Return the [X, Y] coordinate for the center point of the cell that contains the specified text.  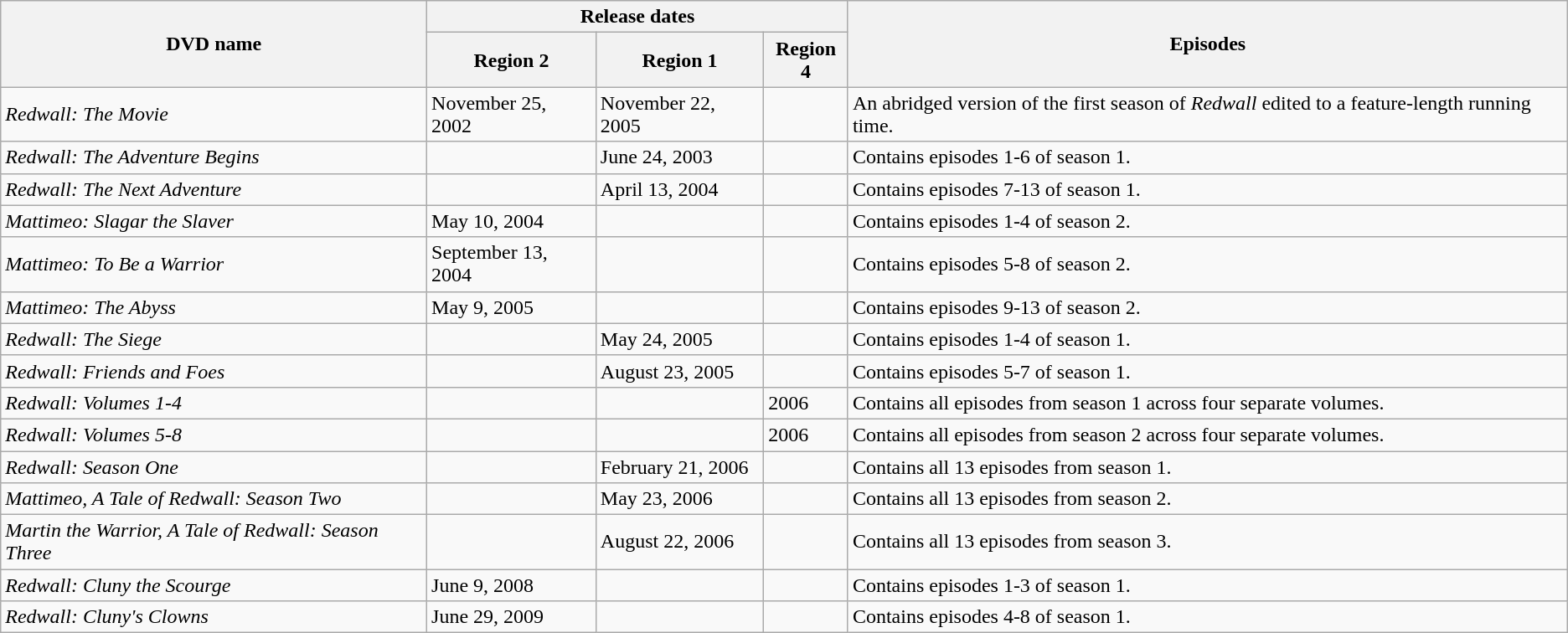
Contains all 13 episodes from season 2. [1208, 499]
Contains all episodes from season 2 across four separate volumes. [1208, 435]
November 25, 2002 [512, 114]
Region 2 [512, 60]
September 13, 2004 [512, 265]
Contains episodes 1-3 of season 1. [1208, 585]
Contains episodes 7-13 of season 1. [1208, 189]
Contains episodes 4-8 of season 1. [1208, 617]
August 23, 2005 [679, 371]
May 10, 2004 [512, 221]
Redwall: Friends and Foes [214, 371]
Redwall: Cluny's Clowns [214, 617]
Redwall: The Movie [214, 114]
Contains episodes 1-4 of season 2. [1208, 221]
May 9, 2005 [512, 307]
April 13, 2004 [679, 189]
Region 4 [806, 60]
August 22, 2006 [679, 543]
May 23, 2006 [679, 499]
Redwall: Cluny the Scourge [214, 585]
Redwall: Season One [214, 466]
Contains episodes 5-7 of season 1. [1208, 371]
Mattimeo, A Tale of Redwall: Season Two [214, 499]
June 24, 2003 [679, 157]
June 29, 2009 [512, 617]
Region 1 [679, 60]
Mattimeo: The Abyss [214, 307]
Contains episodes 1-4 of season 1. [1208, 339]
November 22, 2005 [679, 114]
Martin the Warrior, A Tale of Redwall: Season Three [214, 543]
Redwall: The Adventure Begins [214, 157]
February 21, 2006 [679, 466]
Redwall: The Next Adventure [214, 189]
Episodes [1208, 44]
Mattimeo: Slagar the Slaver [214, 221]
May 24, 2005 [679, 339]
Release dates [638, 17]
An abridged version of the first season of Redwall edited to a feature-length running time. [1208, 114]
Contains all 13 episodes from season 3. [1208, 543]
June 9, 2008 [512, 585]
Redwall: Volumes 1-4 [214, 403]
Contains episodes 9-13 of season 2. [1208, 307]
Contains episodes 5-8 of season 2. [1208, 265]
Contains episodes 1-6 of season 1. [1208, 157]
Redwall: The Siege [214, 339]
Mattimeo: To Be a Warrior [214, 265]
Contains all 13 episodes from season 1. [1208, 466]
DVD name [214, 44]
Redwall: Volumes 5-8 [214, 435]
Contains all episodes from season 1 across four separate volumes. [1208, 403]
